Pinpoint the cell where the given text exists, returning its [X, Y] midpoint coordinate. 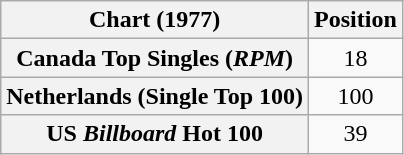
Position [356, 20]
100 [356, 96]
Netherlands (Single Top 100) [155, 96]
US Billboard Hot 100 [155, 134]
39 [356, 134]
Canada Top Singles (RPM) [155, 58]
Chart (1977) [155, 20]
18 [356, 58]
